Determine the [X, Y] coordinate at the center of the cell enclosing the given text.  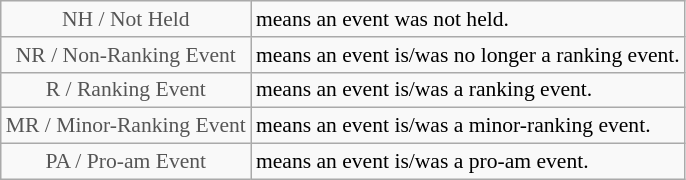
means an event is/was a ranking event. [468, 90]
means an event is/was a minor-ranking event. [468, 126]
means an event is/was a pro-am event. [468, 162]
NR / Non-Ranking Event [126, 55]
MR / Minor-Ranking Event [126, 126]
R / Ranking Event [126, 90]
means an event was not held. [468, 19]
means an event is/was no longer a ranking event. [468, 55]
NH / Not Held [126, 19]
PA / Pro-am Event [126, 162]
